Scan for the cell matching the given text and deliver its [X, Y] coordinate at center. 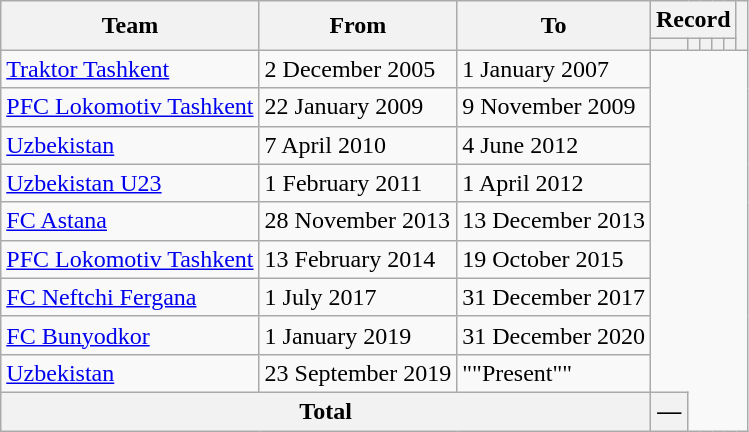
13 December 2013 [554, 221]
Uzbekistan U23 [130, 183]
13 February 2014 [358, 259]
4 June 2012 [554, 145]
""Present"" [554, 373]
7 April 2010 [358, 145]
1 January 2007 [554, 69]
Record [693, 20]
— [669, 411]
31 December 2017 [554, 297]
1 April 2012 [554, 183]
Total [326, 411]
31 December 2020 [554, 335]
19 October 2015 [554, 259]
1 January 2019 [358, 335]
FC Astana [130, 221]
From [358, 26]
2 December 2005 [358, 69]
23 September 2019 [358, 373]
22 January 2009 [358, 107]
1 February 2011 [358, 183]
To [554, 26]
Traktor Tashkent [130, 69]
Team [130, 26]
1 July 2017 [358, 297]
FC Bunyodkor [130, 335]
28 November 2013 [358, 221]
9 November 2009 [554, 107]
FC Neftchi Fergana [130, 297]
